Pinpoint the cell where the given text exists, returning its [X, Y] midpoint coordinate. 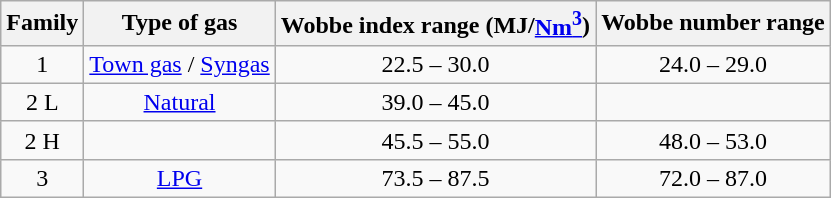
22.5 – 30.0 [435, 64]
72.0 – 87.0 [714, 178]
2 H [42, 140]
1 [42, 64]
24.0 – 29.0 [714, 64]
LPG [180, 178]
39.0 – 45.0 [435, 102]
3 [42, 178]
Type of gas [180, 24]
45.5 – 55.0 [435, 140]
73.5 – 87.5 [435, 178]
Town gas / Syngas [180, 64]
Natural [180, 102]
Wobbe index range (MJ/Nm3) [435, 24]
48.0 – 53.0 [714, 140]
2 L [42, 102]
Family [42, 24]
Wobbe number range [714, 24]
